For the text-containing cell, return its midpoint in (X, Y) coordinate format. 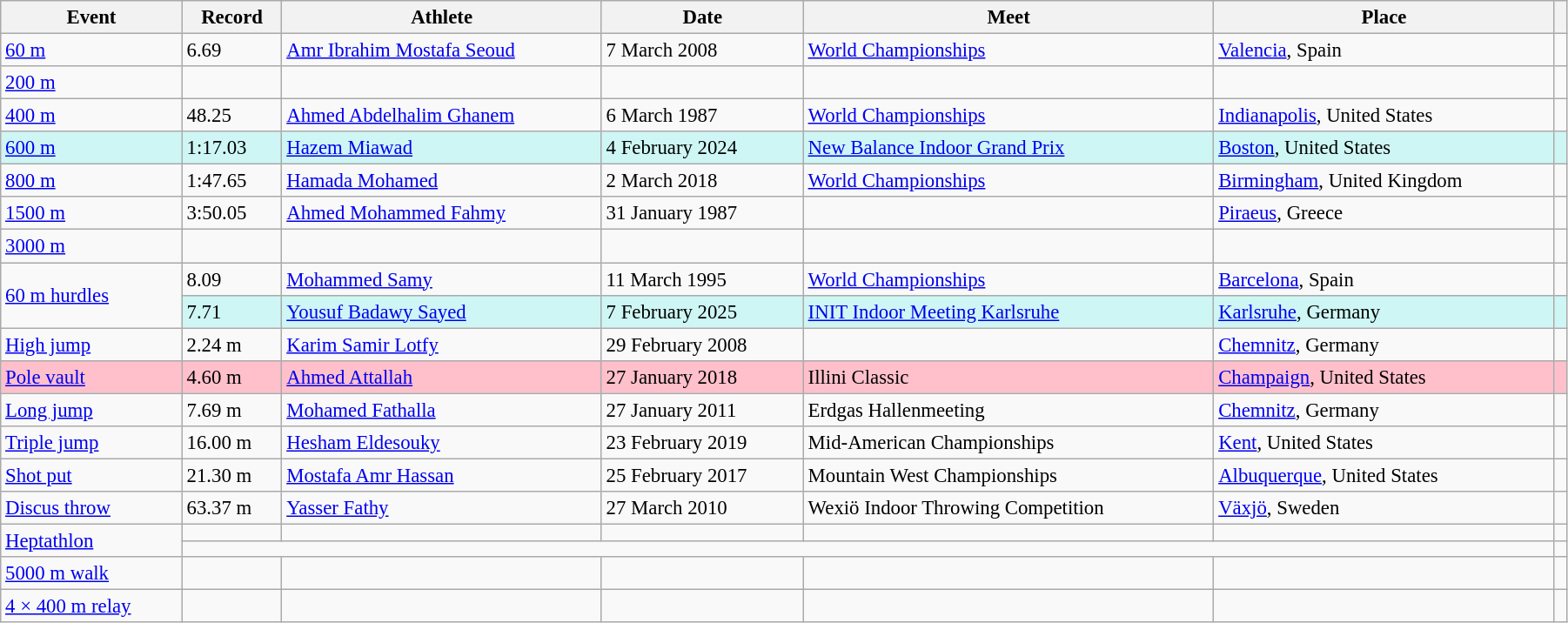
600 m (91, 148)
Albuquerque, United States (1384, 475)
11 March 1995 (702, 279)
Wexiö Indoor Throwing Competition (1008, 508)
4 × 400 m relay (91, 606)
2 March 2018 (702, 181)
Ahmed Mohammed Fahmy (442, 213)
16.00 m (231, 443)
3:50.05 (231, 213)
23 February 2019 (702, 443)
1:17.03 (231, 148)
Piraeus, Greece (1384, 213)
Hazem Miawad (442, 148)
Illini Classic (1008, 377)
Kent, United States (1384, 443)
4.60 m (231, 377)
7 March 2008 (702, 50)
Shot put (91, 475)
High jump (91, 345)
1:47.65 (231, 181)
Indianapolis, United States (1384, 116)
Mohamed Fathalla (442, 410)
5000 m walk (91, 573)
Boston, United States (1384, 148)
Date (702, 17)
New Balance Indoor Grand Prix (1008, 148)
200 m (91, 83)
6.69 (231, 50)
Long jump (91, 410)
Record (231, 17)
Event (91, 17)
27 March 2010 (702, 508)
7.69 m (231, 410)
Erdgas Hallenmeeting (1008, 410)
31 January 1987 (702, 213)
Yousuf Badawy Sayed (442, 311)
27 January 2018 (702, 377)
Ahmed Attallah (442, 377)
Mid-American Championships (1008, 443)
60 m (91, 50)
Place (1384, 17)
Yasser Fathy (442, 508)
Karim Samir Lotfy (442, 345)
Meet (1008, 17)
INIT Indoor Meeting Karlsruhe (1008, 311)
Växjö, Sweden (1384, 508)
800 m (91, 181)
Heptathlon (91, 540)
4 February 2024 (702, 148)
Pole vault (91, 377)
Mohammed Samy (442, 279)
Mountain West Championships (1008, 475)
7 February 2025 (702, 311)
7.71 (231, 311)
8.09 (231, 279)
Karlsruhe, Germany (1384, 311)
21.30 m (231, 475)
25 February 2017 (702, 475)
2.24 m (231, 345)
6 March 1987 (702, 116)
Valencia, Spain (1384, 50)
Triple jump (91, 443)
63.37 m (231, 508)
48.25 (231, 116)
Mostafa Amr Hassan (442, 475)
Barcelona, Spain (1384, 279)
Ahmed Abdelhalim Ghanem (442, 116)
Champaign, United States (1384, 377)
400 m (91, 116)
Athlete (442, 17)
1500 m (91, 213)
Hamada Mohamed (442, 181)
3000 m (91, 246)
Hesham Eldesouky (442, 443)
60 m hurdles (91, 296)
29 February 2008 (702, 345)
Discus throw (91, 508)
Amr Ibrahim Mostafa Seoud (442, 50)
27 January 2011 (702, 410)
Birmingham, United Kingdom (1384, 181)
